For the text-containing cell, return its midpoint in [X, Y] coordinate format. 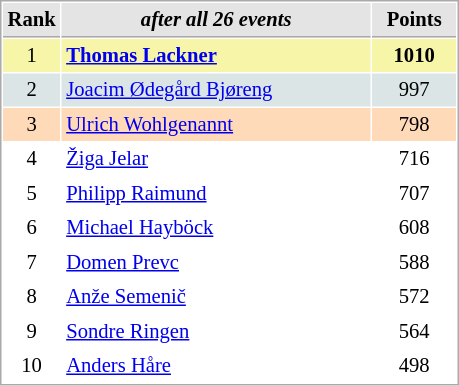
6 [32, 228]
588 [414, 262]
Rank [32, 20]
4 [32, 158]
716 [414, 158]
10 [32, 366]
7 [32, 262]
608 [414, 228]
after all 26 events [216, 20]
Michael Hayböck [216, 228]
707 [414, 194]
798 [414, 124]
8 [32, 296]
Ulrich Wohlgenannt [216, 124]
Sondre Ringen [216, 332]
Anže Semenič [216, 296]
5 [32, 194]
498 [414, 366]
564 [414, 332]
Domen Prevc [216, 262]
1010 [414, 56]
Žiga Jelar [216, 158]
997 [414, 90]
Philipp Raimund [216, 194]
572 [414, 296]
3 [32, 124]
Anders Håre [216, 366]
2 [32, 90]
Joacim Ødegård Bjøreng [216, 90]
Points [414, 20]
Thomas Lackner [216, 56]
9 [32, 332]
1 [32, 56]
